Provide the [X, Y] coordinate of the cell's center where the given text is located.  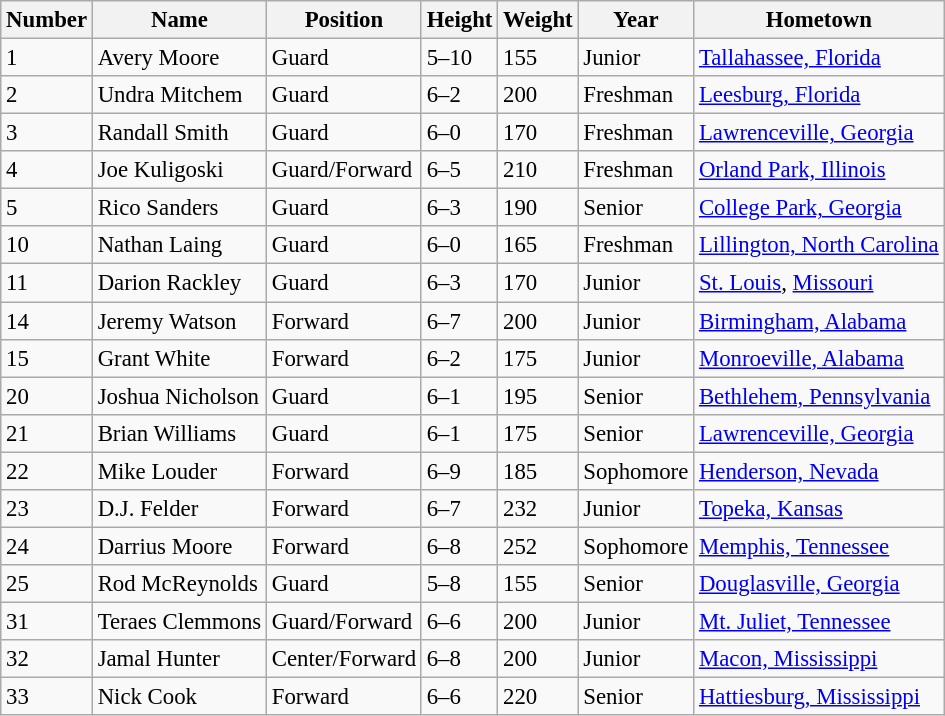
Center/Forward [344, 659]
Lillington, North Carolina [819, 245]
Position [344, 20]
Hometown [819, 20]
Monroeville, Alabama [819, 358]
Teraes Clemmons [179, 621]
Nathan Laing [179, 245]
33 [47, 697]
Number [47, 20]
23 [47, 509]
Joshua Nicholson [179, 396]
Henderson, Nevada [819, 471]
Height [459, 20]
21 [47, 433]
Darion Rackley [179, 283]
Joe Kuligoski [179, 170]
22 [47, 471]
Birmingham, Alabama [819, 321]
2 [47, 95]
Weight [538, 20]
232 [538, 509]
Rico Sanders [179, 208]
Rod McReynolds [179, 584]
5–10 [459, 58]
6–9 [459, 471]
D.J. Felder [179, 509]
Darrius Moore [179, 546]
Bethlehem, Pennsylvania [819, 396]
Jeremy Watson [179, 321]
4 [47, 170]
Hattiesburg, Mississippi [819, 697]
Macon, Mississippi [819, 659]
College Park, Georgia [819, 208]
Year [636, 20]
Leesburg, Florida [819, 95]
6–5 [459, 170]
Tallahassee, Florida [819, 58]
14 [47, 321]
32 [47, 659]
Memphis, Tennessee [819, 546]
Undra Mitchem [179, 95]
Avery Moore [179, 58]
Mt. Juliet, Tennessee [819, 621]
5–8 [459, 584]
Randall Smith [179, 133]
190 [538, 208]
Brian Williams [179, 433]
Topeka, Kansas [819, 509]
185 [538, 471]
Grant White [179, 358]
Mike Louder [179, 471]
1 [47, 58]
20 [47, 396]
Jamal Hunter [179, 659]
210 [538, 170]
220 [538, 697]
Orland Park, Illinois [819, 170]
15 [47, 358]
3 [47, 133]
Name [179, 20]
5 [47, 208]
24 [47, 546]
Nick Cook [179, 697]
195 [538, 396]
10 [47, 245]
Douglasville, Georgia [819, 584]
165 [538, 245]
31 [47, 621]
St. Louis, Missouri [819, 283]
252 [538, 546]
11 [47, 283]
25 [47, 584]
